Output the (x, y) coordinate of the center of the cell containing the given text.  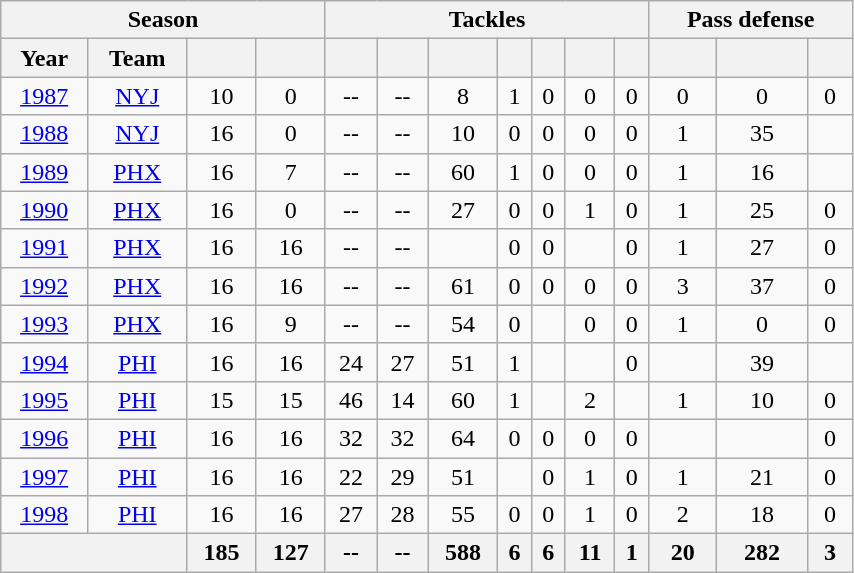
1993 (44, 324)
11 (590, 553)
1992 (44, 286)
24 (351, 362)
1990 (44, 210)
Tackles (487, 20)
39 (762, 362)
Pass defense (751, 20)
18 (762, 515)
127 (290, 553)
1996 (44, 438)
46 (351, 400)
54 (462, 324)
37 (762, 286)
Season (163, 20)
282 (762, 553)
55 (462, 515)
588 (462, 553)
22 (351, 477)
1998 (44, 515)
1994 (44, 362)
64 (462, 438)
25 (762, 210)
35 (762, 134)
1991 (44, 248)
8 (462, 96)
1995 (44, 400)
28 (403, 515)
29 (403, 477)
14 (403, 400)
185 (222, 553)
9 (290, 324)
1987 (44, 96)
1997 (44, 477)
1988 (44, 134)
61 (462, 286)
21 (762, 477)
Team (138, 58)
1989 (44, 172)
Year (44, 58)
7 (290, 172)
20 (683, 553)
